Search for the cell housing the specified text and yield its [x, y] center coordinate. 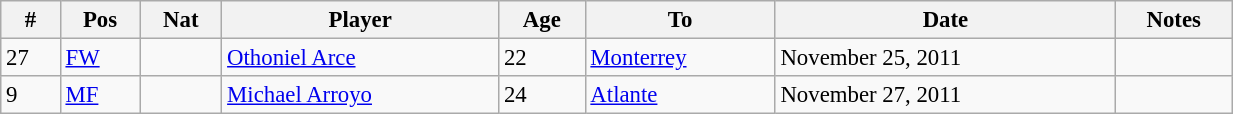
9 [30, 95]
Othoniel Arce [360, 58]
Notes [1174, 20]
27 [30, 58]
Age [542, 20]
Player [360, 20]
Monterrey [680, 58]
Michael Arroyo [360, 95]
FW [100, 58]
November 25, 2011 [946, 58]
24 [542, 95]
To [680, 20]
Nat [181, 20]
Date [946, 20]
MF [100, 95]
22 [542, 58]
# [30, 20]
Atlante [680, 95]
November 27, 2011 [946, 95]
Pos [100, 20]
